Return [X, Y] of the center of cell containing provided text 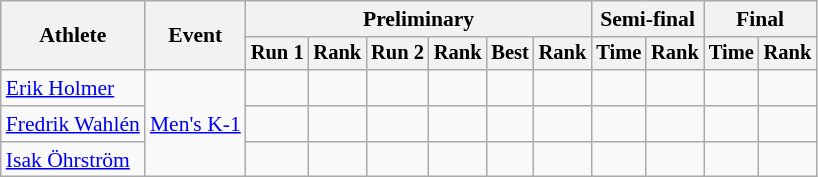
Athlete [73, 36]
Erik Holmer [73, 88]
Men's K-1 [196, 124]
Final [760, 19]
Event [196, 36]
Semi-final [647, 19]
Preliminary [418, 19]
Best [510, 54]
Fredrik Wahlén [73, 124]
Run 1 [278, 54]
Run 2 [398, 54]
